Return (X, Y) of the center of cell containing provided text 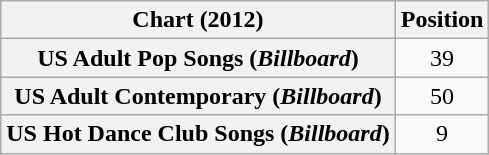
Position (442, 20)
US Adult Pop Songs (Billboard) (198, 58)
US Adult Contemporary (Billboard) (198, 96)
Chart (2012) (198, 20)
39 (442, 58)
9 (442, 134)
50 (442, 96)
US Hot Dance Club Songs (Billboard) (198, 134)
